Detect which cell encompasses the target text, then output its [x, y] center coordinate. 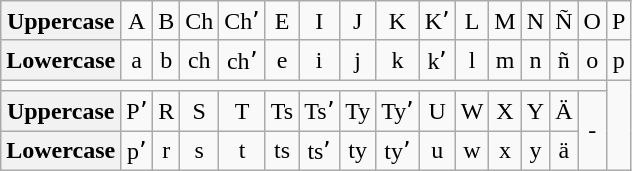
S [200, 111]
Ts [282, 111]
j [358, 60]
chʼ [242, 60]
M [505, 21]
t [242, 150]
kʼ [437, 60]
Kʼ [437, 21]
pʼ [137, 150]
x [505, 150]
Tsʼ [320, 111]
X [505, 111]
tsʼ [320, 150]
w [472, 150]
b [166, 60]
m [505, 60]
r [166, 150]
Ä [564, 111]
A [137, 21]
i [320, 60]
s [200, 150]
e [282, 60]
E [282, 21]
T [242, 111]
o [592, 60]
a [137, 60]
Chʼ [242, 21]
tyʼ [398, 150]
ts [282, 150]
ñ [564, 60]
L [472, 21]
I [320, 21]
K [398, 21]
ä [564, 150]
J [358, 21]
ty [358, 150]
Tyʼ [398, 111]
n [535, 60]
O [592, 21]
P [618, 21]
N [535, 21]
- [592, 130]
R [166, 111]
Ñ [564, 21]
y [535, 150]
W [472, 111]
Pʼ [137, 111]
Y [535, 111]
l [472, 60]
Ch [200, 21]
U [437, 111]
ch [200, 60]
p [618, 60]
B [166, 21]
Ty [358, 111]
k [398, 60]
u [437, 150]
